Return [x, y] of the center of cell containing provided text 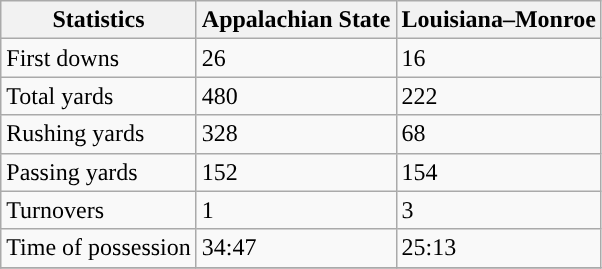
16 [498, 58]
3 [498, 210]
Louisiana–Monroe [498, 20]
Passing yards [99, 172]
Turnovers [99, 210]
25:13 [498, 248]
Appalachian State [296, 20]
222 [498, 96]
Total yards [99, 96]
328 [296, 134]
34:47 [296, 248]
First downs [99, 58]
480 [296, 96]
26 [296, 58]
Statistics [99, 20]
68 [498, 134]
152 [296, 172]
Time of possession [99, 248]
Rushing yards [99, 134]
154 [498, 172]
1 [296, 210]
